Extract the (x, y) coordinate from the center of the cell holding the provided text.  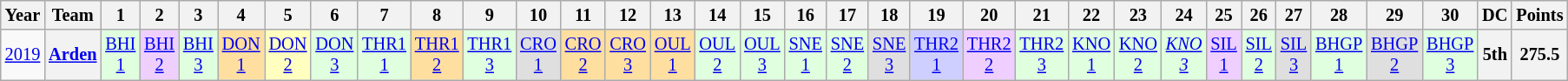
26 (1259, 15)
3 (198, 15)
20 (990, 15)
KNO2 (1138, 55)
THR12 (438, 55)
23 (1138, 15)
22 (1091, 15)
8 (438, 15)
275.5 (1539, 55)
SIL3 (1294, 55)
SIL1 (1223, 55)
Points (1539, 15)
KNO3 (1184, 55)
10 (538, 15)
17 (847, 15)
DON1 (241, 55)
BHI1 (120, 55)
CRO1 (538, 55)
SNE1 (806, 55)
Year (23, 15)
7 (384, 15)
Arden (73, 55)
5th (1495, 55)
21 (1042, 15)
9 (490, 15)
BHGP3 (1450, 55)
19 (936, 15)
BHGP1 (1339, 55)
DON2 (288, 55)
24 (1184, 15)
1 (120, 15)
THR13 (490, 55)
BHGP2 (1394, 55)
13 (673, 15)
5 (288, 15)
2 (160, 15)
SNE3 (889, 55)
18 (889, 15)
OUL2 (717, 55)
2019 (23, 55)
CRO3 (628, 55)
DON3 (334, 55)
OUL3 (762, 55)
28 (1339, 15)
CRO2 (583, 55)
THR21 (936, 55)
4 (241, 15)
THR22 (990, 55)
BHI3 (198, 55)
16 (806, 15)
DC (1495, 15)
27 (1294, 15)
11 (583, 15)
14 (717, 15)
OUL1 (673, 55)
THR11 (384, 55)
25 (1223, 15)
BHI2 (160, 55)
6 (334, 15)
KNO1 (1091, 55)
12 (628, 15)
15 (762, 15)
Team (73, 15)
THR23 (1042, 55)
30 (1450, 15)
SIL2 (1259, 55)
29 (1394, 15)
SNE2 (847, 55)
